Capture the cell that displays the provided text and extract its (x, y) central coordinate. 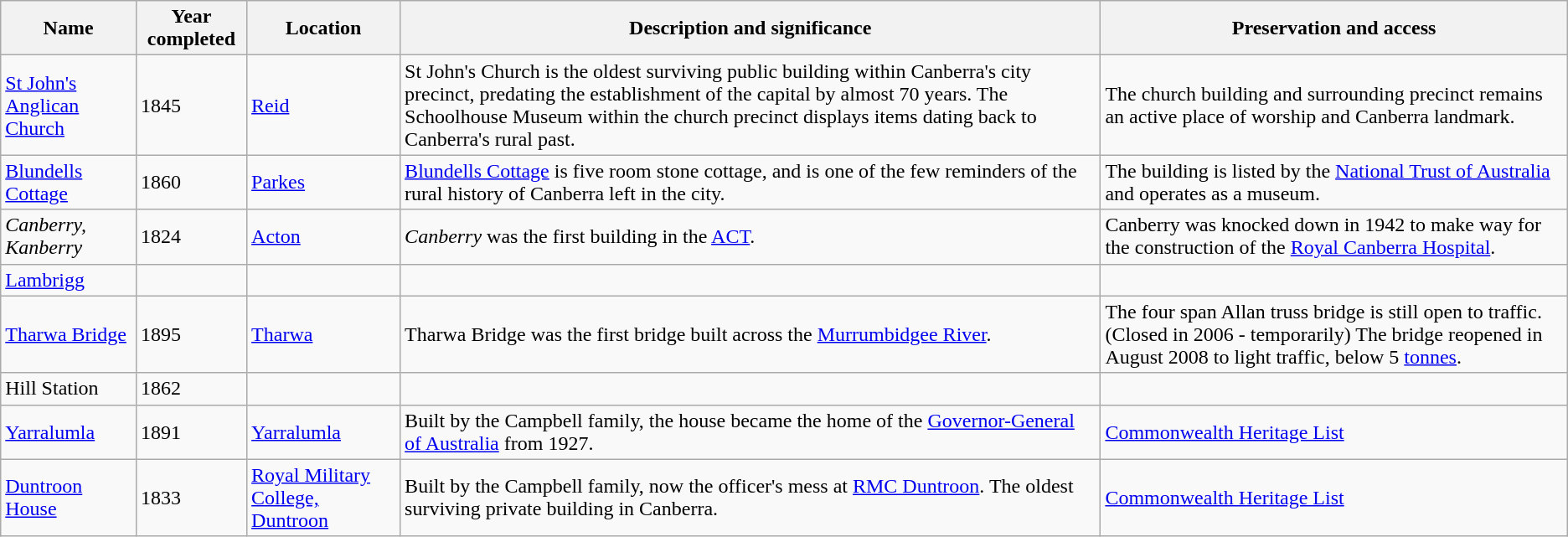
Duntroon House (69, 498)
Lambrigg (69, 280)
1895 (191, 334)
Canberry, Kanberry (69, 236)
Location (323, 28)
1845 (191, 106)
1824 (191, 236)
Royal Military College, Duntroon (323, 498)
Acton (323, 236)
Year completed (191, 28)
Canberry was knocked down in 1942 to make way for the construction of the Royal Canberra Hospital. (1333, 236)
1860 (191, 183)
Tharwa Bridge (69, 334)
St John's Anglican Church (69, 106)
Canberry was the first building in the ACT. (750, 236)
1862 (191, 389)
Description and significance (750, 28)
Reid (323, 106)
Blundells Cottage is five room stone cottage, and is one of the few reminders of the rural history of Canberra left in the city. (750, 183)
Tharwa Bridge was the first bridge built across the Murrumbidgee River. (750, 334)
Tharwa (323, 334)
Name (69, 28)
Built by the Campbell family, the house became the home of the Governor-General of Australia from 1927. (750, 432)
The church building and surrounding precinct remains an active place of worship and Canberra landmark. (1333, 106)
Preservation and access (1333, 28)
Blundells Cottage (69, 183)
Built by the Campbell family, now the officer's mess at RMC Duntroon. The oldest surviving private building in Canberra. (750, 498)
The building is listed by the National Trust of Australia and operates as a museum. (1333, 183)
Parkes (323, 183)
1833 (191, 498)
1891 (191, 432)
Hill Station (69, 389)
